Determine the (x, y) coordinate at the center of the cell enclosing the given text.  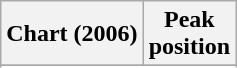
Chart (2006) (72, 34)
Peakposition (189, 34)
